Find where the given text appears and provide that cell's center as [x, y] coordinate. 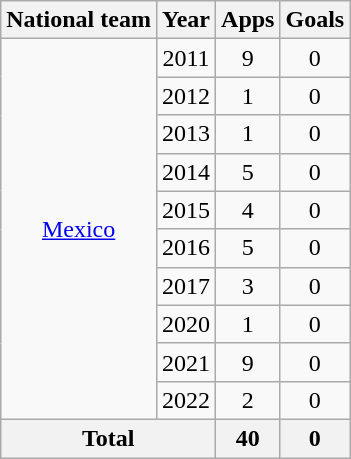
2017 [186, 286]
2 [248, 400]
2022 [186, 400]
2020 [186, 324]
2014 [186, 172]
40 [248, 438]
Goals [315, 20]
Year [186, 20]
2021 [186, 362]
3 [248, 286]
4 [248, 210]
2015 [186, 210]
Mexico [79, 230]
2011 [186, 58]
2016 [186, 248]
2013 [186, 134]
National team [79, 20]
Apps [248, 20]
2012 [186, 96]
Total [108, 438]
